Output the (X, Y) coordinate of the center of the cell containing the given text.  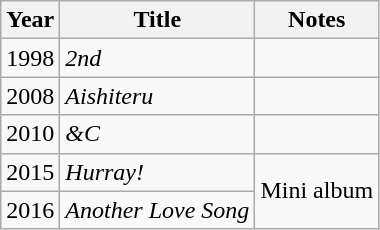
Year (30, 20)
2016 (30, 210)
Notes (317, 20)
2nd (158, 58)
2010 (30, 134)
Mini album (317, 191)
Another Love Song (158, 210)
2015 (30, 172)
Hurray! (158, 172)
Title (158, 20)
&C (158, 134)
Aishiteru (158, 96)
2008 (30, 96)
1998 (30, 58)
